From the cell containing the given text, extract its center point as [x, y] coordinate. 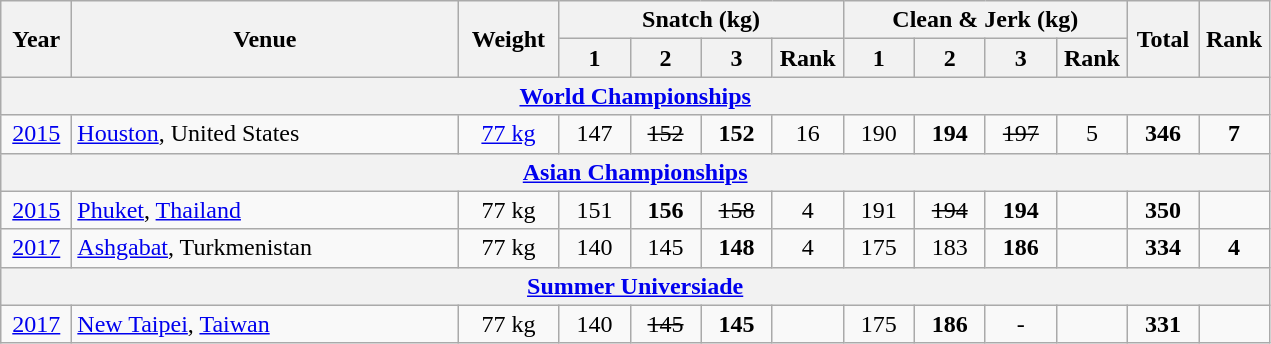
Asian Championships [636, 172]
197 [1020, 134]
148 [736, 248]
346 [1162, 134]
183 [950, 248]
7 [1234, 134]
158 [736, 210]
New Taipei, Taiwan [265, 324]
5 [1092, 134]
350 [1162, 210]
Snatch (kg) [701, 20]
156 [666, 210]
Total [1162, 39]
World Championships [636, 96]
334 [1162, 248]
Phuket, Thailand [265, 210]
Houston, United States [265, 134]
- [1020, 324]
191 [878, 210]
Summer Universiade [636, 286]
Ashgabat, Turkmenistan [265, 248]
147 [594, 134]
151 [594, 210]
331 [1162, 324]
Year [36, 39]
Venue [265, 39]
16 [808, 134]
190 [878, 134]
Clean & Jerk (kg) [985, 20]
Weight [508, 39]
